For the text-containing cell, return its midpoint in (x, y) coordinate format. 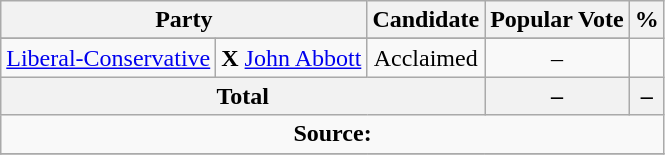
Liberal-Conservative (108, 58)
Acclaimed (426, 58)
Total (243, 96)
Source: (333, 134)
Popular Vote (558, 20)
% (646, 20)
X John Abbott (292, 58)
Candidate (426, 20)
Party (184, 20)
